Determine the [X, Y] coordinate at the center of the cell enclosing the given text.  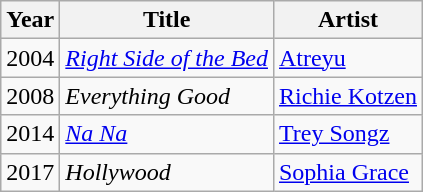
Richie Kotzen [348, 96]
2008 [30, 96]
Everything Good [167, 96]
2014 [30, 134]
Artist [348, 20]
2017 [30, 172]
Sophia Grace [348, 172]
Hollywood [167, 172]
2004 [30, 58]
Year [30, 20]
Title [167, 20]
Atreyu [348, 58]
Right Side of the Bed [167, 58]
Trey Songz [348, 134]
Na Na [167, 134]
